For the text-containing cell, return its midpoint in (X, Y) coordinate format. 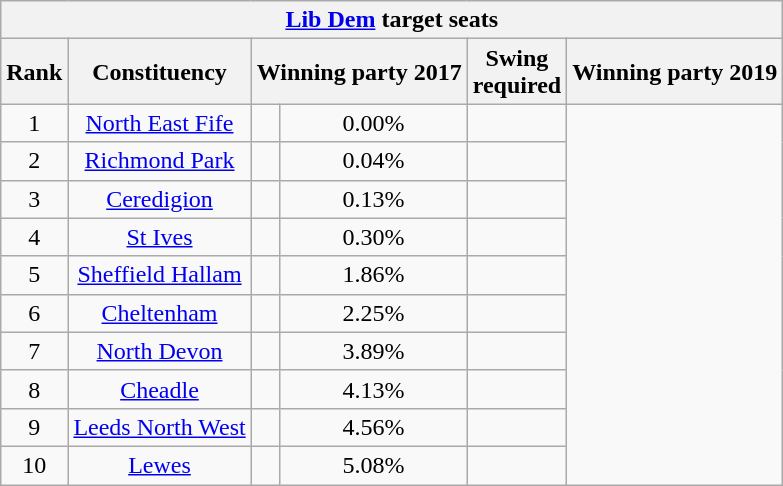
0.00% (374, 123)
Richmond Park (160, 161)
Constituency (160, 72)
7 (34, 351)
8 (34, 389)
5 (34, 275)
Winning party 2019 (675, 72)
3 (34, 199)
Rank (34, 72)
4.56% (374, 427)
1.86% (374, 275)
2 (34, 161)
6 (34, 313)
Cheadle (160, 389)
10 (34, 465)
Sheffield Hallam (160, 275)
Ceredigion (160, 199)
3.89% (374, 351)
4.13% (374, 389)
1 (34, 123)
2.25% (374, 313)
9 (34, 427)
North East Fife (160, 123)
4 (34, 237)
North Devon (160, 351)
5.08% (374, 465)
Cheltenham (160, 313)
Leeds North West (160, 427)
St Ives (160, 237)
Winning party 2017 (359, 72)
Lib Dem target seats (392, 20)
Lewes (160, 465)
0.30% (374, 237)
Swingrequired (517, 72)
0.13% (374, 199)
0.04% (374, 161)
